From the cell containing the given text, extract its center point as (X, Y) coordinate. 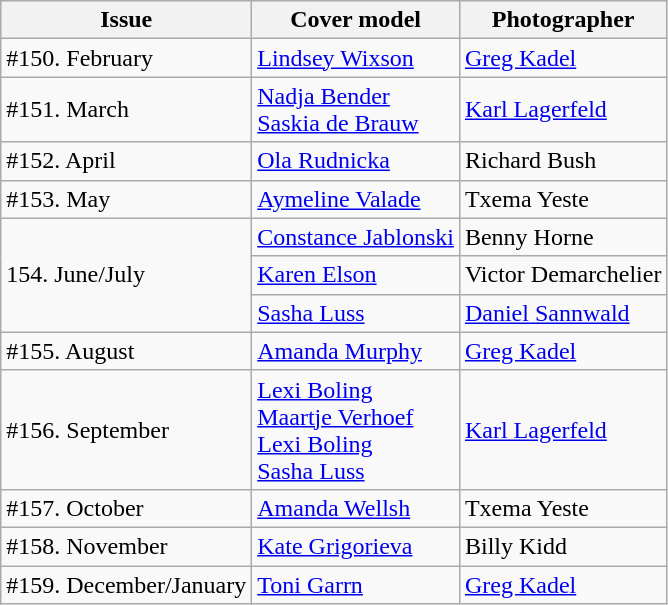
Toni Garrn (356, 585)
Aymeline Valade (356, 199)
#155. August (126, 351)
Amanda Murphy (356, 351)
#157. October (126, 508)
Photographer (563, 20)
154. June/July (126, 275)
Lexi BolingMaartje VerhoefLexi BolingSasha Luss (356, 430)
Sasha Luss (356, 313)
Amanda Wellsh (356, 508)
Benny Horne (563, 237)
Nadja BenderSaskia de Brauw (356, 110)
#153. May (126, 199)
Cover model (356, 20)
Issue (126, 20)
Kate Grigorieva (356, 546)
Billy Kidd (563, 546)
Victor Demarchelier (563, 275)
Lindsey Wixson (356, 58)
#150. February (126, 58)
#152. April (126, 161)
Ola Rudnicka (356, 161)
Constance Jablonski (356, 237)
Richard Bush (563, 161)
Karen Elson (356, 275)
#156. September (126, 430)
#158. November (126, 546)
Daniel Sannwald (563, 313)
#151. March (126, 110)
#159. December/January (126, 585)
